Return the (x, y) coordinate for the center point of the cell that contains the specified text.  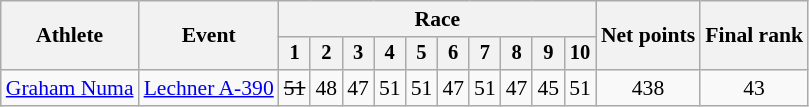
Athlete (70, 36)
3 (358, 54)
Graham Numa (70, 88)
Lechner A-390 (209, 88)
7 (485, 54)
1 (295, 54)
43 (754, 88)
10 (580, 54)
Net points (648, 36)
438 (648, 88)
5 (422, 54)
Race (438, 19)
6 (453, 54)
Final rank (754, 36)
45 (548, 88)
Event (209, 36)
8 (517, 54)
9 (548, 54)
48 (326, 88)
4 (390, 54)
2 (326, 54)
